Extract the [x, y] coordinate from the center of the cell holding the provided text.  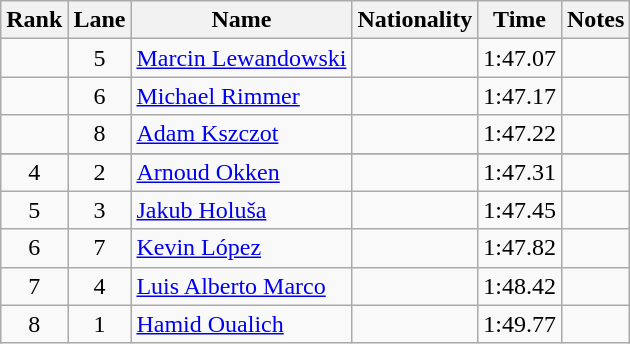
Kevin López [242, 248]
Time [520, 20]
1:47.31 [520, 172]
1:49.77 [520, 324]
Adam Kszczot [242, 134]
1:47.45 [520, 210]
Luis Alberto Marco [242, 286]
1 [100, 324]
Name [242, 20]
2 [100, 172]
3 [100, 210]
Hamid Oualich [242, 324]
Michael Rimmer [242, 96]
Arnoud Okken [242, 172]
Nationality [415, 20]
1:47.22 [520, 134]
1:47.17 [520, 96]
Notes [595, 20]
Jakub Holuša [242, 210]
1:47.82 [520, 248]
1:48.42 [520, 286]
1:47.07 [520, 58]
Marcin Lewandowski [242, 58]
Lane [100, 20]
Rank [34, 20]
